Search for the cell housing the specified text and yield its [X, Y] center coordinate. 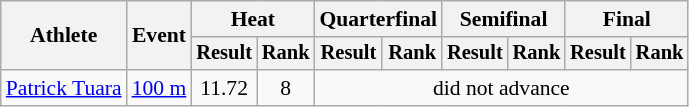
Patrick Tuara [64, 88]
100 m [160, 88]
Athlete [64, 36]
Quarterfinal [378, 19]
Semifinal [504, 19]
Heat [252, 19]
Event [160, 36]
did not advance [501, 88]
Final [626, 19]
11.72 [224, 88]
8 [286, 88]
